Output the [X, Y] coordinate of the center of the cell containing the given text.  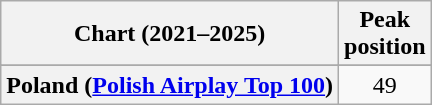
49 [385, 85]
Peakposition [385, 34]
Poland (Polish Airplay Top 100) [170, 85]
Chart (2021–2025) [170, 34]
